Return (X, Y) of the center of cell containing provided text 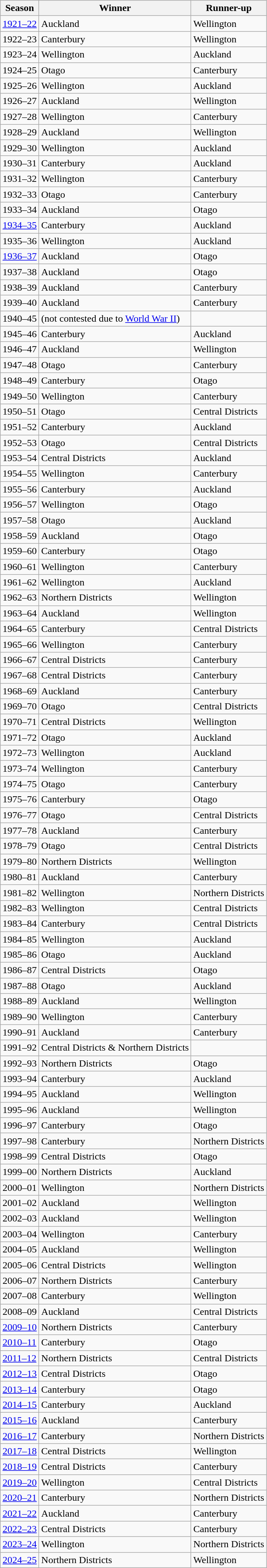
1987–88 (20, 986)
1969–70 (20, 707)
1995–96 (20, 1110)
1966–67 (20, 660)
1982–83 (20, 908)
1926–27 (20, 101)
1928–29 (20, 132)
1991–92 (20, 1048)
1953–54 (20, 458)
1996–97 (20, 1125)
2002–03 (20, 1219)
1945–46 (20, 334)
1968–69 (20, 691)
1936–37 (20, 256)
1935–36 (20, 241)
1940–45 (20, 318)
1954–55 (20, 474)
1924–25 (20, 70)
1925–26 (20, 86)
1946–47 (20, 349)
1959–60 (20, 551)
1980–81 (20, 877)
1962–63 (20, 598)
Central Districts & Northern Districts (115, 1048)
(not contested due to World War II) (115, 318)
2006–07 (20, 1281)
2024–25 (20, 1560)
1979–80 (20, 861)
2011–12 (20, 1358)
1990–91 (20, 1032)
1947–48 (20, 365)
1958–59 (20, 536)
2009–10 (20, 1327)
2014–15 (20, 1405)
2013–14 (20, 1389)
1965–66 (20, 644)
1952–53 (20, 442)
1989–90 (20, 1017)
2022–23 (20, 1529)
1948–49 (20, 380)
2020–21 (20, 1498)
1923–24 (20, 55)
1993–94 (20, 1079)
1927–28 (20, 117)
2018–19 (20, 1467)
2007–08 (20, 1296)
1929–30 (20, 148)
1960–61 (20, 567)
2001–02 (20, 1203)
1922–23 (20, 39)
Winner (115, 8)
2021–22 (20, 1513)
Runner-up (229, 8)
2010–11 (20, 1343)
1964–65 (20, 629)
1951–52 (20, 427)
1971–72 (20, 738)
1956–57 (20, 505)
1934–35 (20, 225)
2016–17 (20, 1435)
1938–39 (20, 287)
1999–00 (20, 1172)
2017–18 (20, 1451)
1972–73 (20, 753)
1986–87 (20, 970)
1981–82 (20, 892)
1994–95 (20, 1094)
1931–32 (20, 179)
1930–31 (20, 163)
1992–93 (20, 1063)
2012–13 (20, 1374)
1961–62 (20, 582)
1950–51 (20, 411)
2005–06 (20, 1265)
2023–24 (20, 1544)
1997–98 (20, 1141)
1998–99 (20, 1156)
1933–34 (20, 210)
2004–05 (20, 1250)
1967–68 (20, 675)
1975–76 (20, 799)
1976–77 (20, 815)
1932–33 (20, 194)
2000–01 (20, 1188)
Season (20, 8)
2015–16 (20, 1420)
1977–78 (20, 830)
1949–50 (20, 396)
1985–86 (20, 955)
1921–22 (20, 24)
1957–58 (20, 520)
1978–79 (20, 846)
1983–84 (20, 923)
1988–89 (20, 1001)
1970–71 (20, 722)
2019–20 (20, 1482)
1937–38 (20, 272)
1984–85 (20, 939)
2008–09 (20, 1312)
1939–40 (20, 303)
2003–04 (20, 1234)
1974–75 (20, 784)
1955–56 (20, 489)
1963–64 (20, 613)
1973–74 (20, 769)
